Detect which cell encompasses the target text, then output its [X, Y] center coordinate. 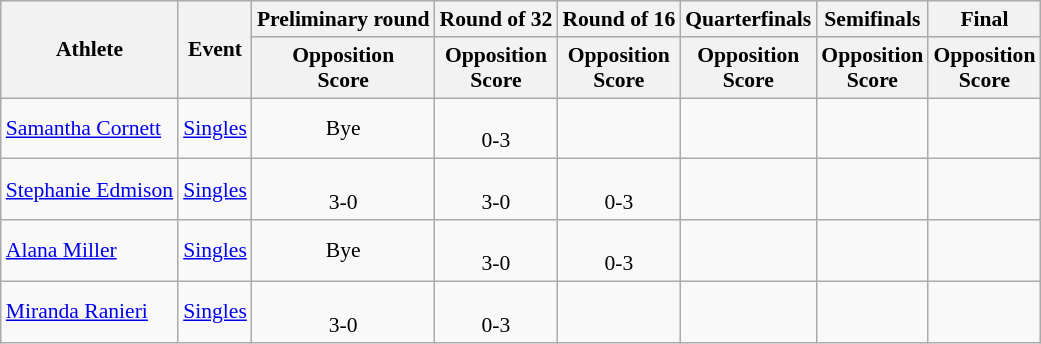
Stephanie Edmison [90, 190]
Final [984, 19]
Round of 32 [496, 19]
Round of 16 [618, 19]
Preliminary round [344, 19]
Samantha Cornett [90, 128]
Event [215, 50]
Miranda Ranieri [90, 312]
Alana Miller [90, 250]
Quarterfinals [748, 19]
Athlete [90, 50]
Semifinals [872, 19]
